Return [x, y] of the center of cell containing provided text 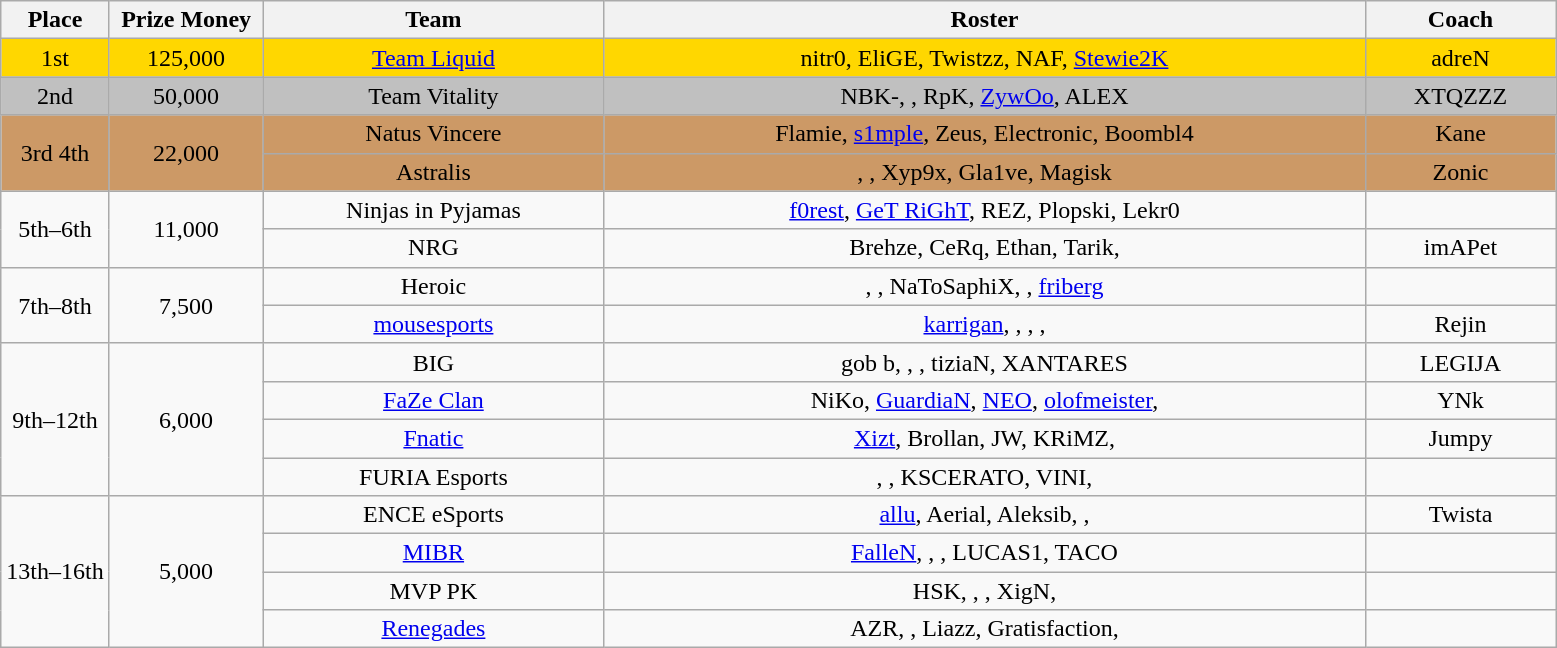
6,000 [186, 419]
Twista [1460, 515]
125,000 [186, 58]
AZR, , Liazz, Gratisfaction, [984, 629]
Ninjas in Pyjamas [434, 210]
7th–8th [56, 305]
Team Vitality [434, 96]
Roster [984, 20]
allu, Aerial, Aleksib, , [984, 515]
ENCE eSports [434, 515]
NBK-, , RpK, ZywOo, ALEX [984, 96]
, , KSCERATO, VINI, [984, 477]
Rejin [1460, 324]
XTQZZZ [1460, 96]
Renegades [434, 629]
FaZe Clan [434, 400]
Xizt, Brollan, JW, KRiMZ, [984, 438]
Heroic [434, 286]
Flamie, s1mple, Zeus, Electronic, Boombl4 [984, 134]
HSK, , , XigN, [984, 591]
LEGIJA [1460, 362]
f0rest, GeT RiGhT, REZ, Plopski, Lekr0 [984, 210]
Fnatic [434, 438]
3rd 4th [56, 153]
5,000 [186, 572]
Kane [1460, 134]
mousesports [434, 324]
Coach [1460, 20]
NRG [434, 248]
Natus Vincere [434, 134]
Prize Money [186, 20]
11,000 [186, 229]
adreN [1460, 58]
Brehze, CeRq, Ethan, Tarik, [984, 248]
2nd [56, 96]
Team [434, 20]
FalleN, , , LUCAS1, TACO [984, 553]
MIBR [434, 553]
5th–6th [56, 229]
YNk [1460, 400]
Jumpy [1460, 438]
gob b, , , tiziaN, XANTARES [984, 362]
Team Liquid [434, 58]
, , NaToSaphiX, , friberg [984, 286]
9th–12th [56, 419]
, , Xyp9x, Gla1ve, Magisk [984, 172]
FURIA Esports [434, 477]
22,000 [186, 153]
karrigan, , , , [984, 324]
Place [56, 20]
nitr0, EliGE, Twistzz, NAF, Stewie2K [984, 58]
7,500 [186, 305]
NiKo, GuardiaN, NEO, olofmeister, [984, 400]
MVP PK [434, 591]
Zonic [1460, 172]
BIG [434, 362]
50,000 [186, 96]
1st [56, 58]
imAPet [1460, 248]
Astralis [434, 172]
13th–16th [56, 572]
